Scan for the cell matching the given text and deliver its (x, y) coordinate at center. 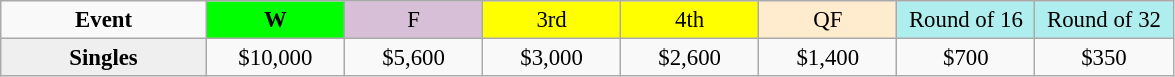
Singles (104, 58)
F (413, 20)
Round of 32 (1104, 20)
$5,600 (413, 58)
$700 (966, 58)
$1,400 (828, 58)
4th (690, 20)
Round of 16 (966, 20)
QF (828, 20)
$3,000 (552, 58)
3rd (552, 20)
$10,000 (275, 58)
W (275, 20)
Event (104, 20)
$2,600 (690, 58)
$350 (1104, 58)
